Identify which cell holds the provided text, then report its (X, Y) central coordinate. 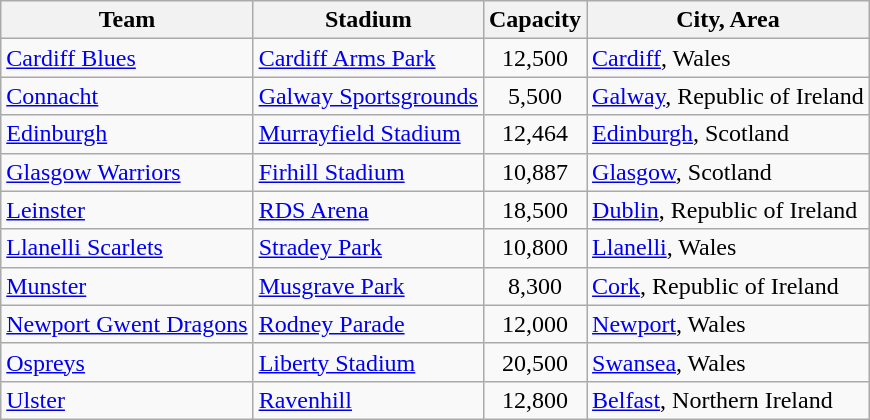
Glasgow, Scotland (728, 172)
Ravenhill (368, 400)
Liberty Stadium (368, 362)
Stradey Park (368, 248)
8,300 (534, 286)
Edinburgh (127, 134)
RDS Arena (368, 210)
Team (127, 20)
Rodney Parade (368, 324)
Musgrave Park (368, 286)
12,500 (534, 58)
5,500 (534, 96)
18,500 (534, 210)
Cardiff Blues (127, 58)
Dublin, Republic of Ireland (728, 210)
Llanelli, Wales (728, 248)
Cardiff, Wales (728, 58)
Cardiff Arms Park (368, 58)
Galway, Republic of Ireland (728, 96)
10,800 (534, 248)
Swansea, Wales (728, 362)
20,500 (534, 362)
Newport, Wales (728, 324)
Leinster (127, 210)
Edinburgh, Scotland (728, 134)
Cork, Republic of Ireland (728, 286)
12,800 (534, 400)
Munster (127, 286)
12,464 (534, 134)
Connacht (127, 96)
Ospreys (127, 362)
12,000 (534, 324)
10,887 (534, 172)
Galway Sportsgrounds (368, 96)
Stadium (368, 20)
Belfast, Northern Ireland (728, 400)
Murrayfield Stadium (368, 134)
Capacity (534, 20)
Ulster (127, 400)
Firhill Stadium (368, 172)
City, Area (728, 20)
Glasgow Warriors (127, 172)
Newport Gwent Dragons (127, 324)
Llanelli Scarlets (127, 248)
